Pinpoint the cell where the given text exists, returning its [X, Y] midpoint coordinate. 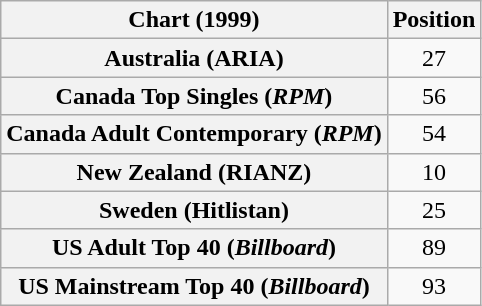
Position [434, 20]
Canada Adult Contemporary (RPM) [194, 134]
New Zealand (RIANZ) [194, 172]
89 [434, 248]
25 [434, 210]
54 [434, 134]
Canada Top Singles (RPM) [194, 96]
93 [434, 286]
Chart (1999) [194, 20]
Sweden (Hitlistan) [194, 210]
27 [434, 58]
10 [434, 172]
US Mainstream Top 40 (Billboard) [194, 286]
56 [434, 96]
Australia (ARIA) [194, 58]
US Adult Top 40 (Billboard) [194, 248]
